Search for the cell housing the specified text and yield its [x, y] center coordinate. 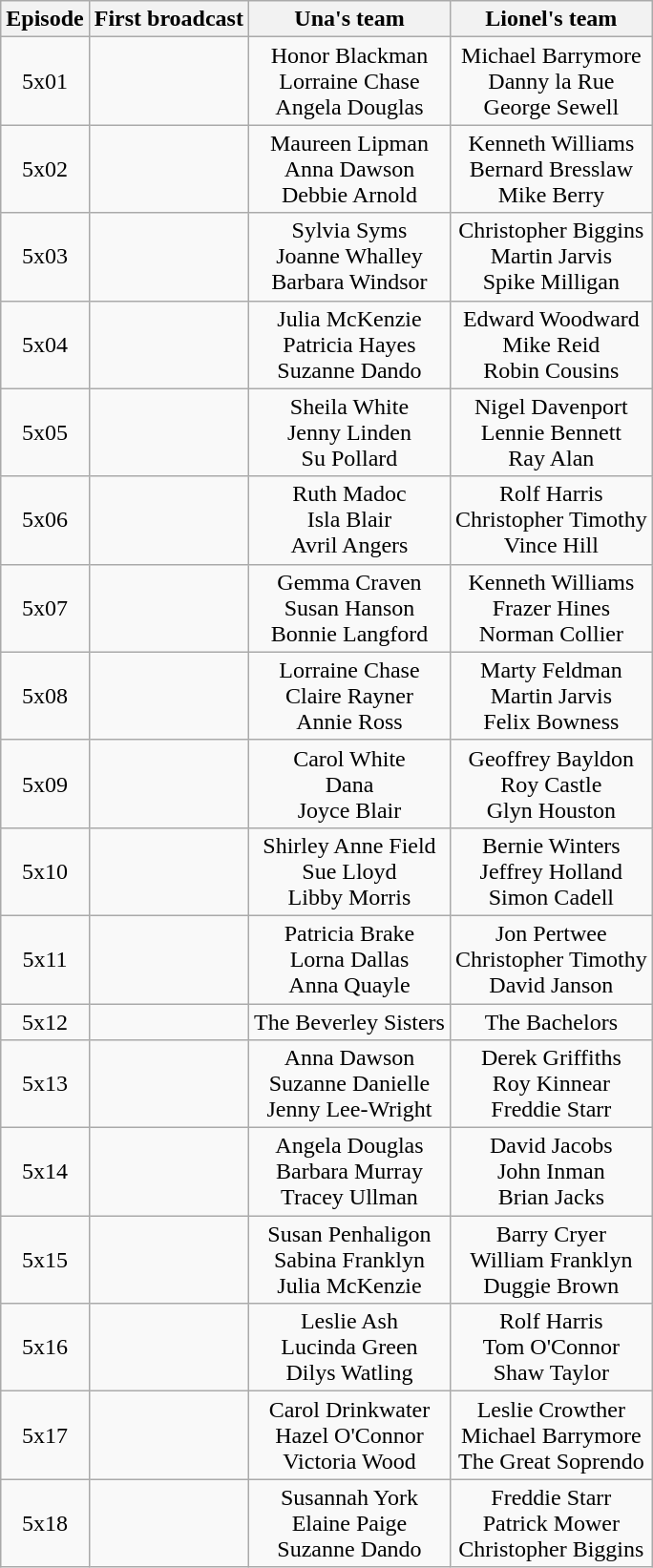
5x15 [45, 1260]
5x05 [45, 432]
5x16 [45, 1348]
5x01 [45, 81]
Angela DouglasBarbara MurrayTracey Ullman [349, 1172]
Kenneth WilliamsFrazer HinesNorman Collier [551, 608]
Marty FeldmanMartin JarvisFelix Bowness [551, 696]
Christopher BigginsMartin JarvisSpike Milligan [551, 257]
Anna DawsonSuzanne DanielleJenny Lee-Wright [349, 1084]
5x13 [45, 1084]
Leslie CrowtherMichael BarrymoreThe Great Soprendo [551, 1435]
Julia McKenziePatricia HayesSuzanne Dando [349, 345]
5x07 [45, 608]
Sylvia SymsJoanne WhalleyBarbara Windsor [349, 257]
5x14 [45, 1172]
Kenneth WilliamsBernard BresslawMike Berry [551, 169]
Jon PertweeChristopher TimothyDavid Janson [551, 959]
Bernie WintersJeffrey HollandSimon Cadell [551, 871]
Episode [45, 19]
First broadcast [168, 19]
Carol WhiteDanaJoyce Blair [349, 784]
5x11 [45, 959]
5x08 [45, 696]
Lorraine ChaseClaire RaynerAnnie Ross [349, 696]
Barry CryerWilliam FranklynDuggie Brown [551, 1260]
5x04 [45, 345]
5x09 [45, 784]
5x17 [45, 1435]
Patricia BrakeLorna DallasAnna Quayle [349, 959]
The Beverley Sisters [349, 1022]
Lionel's team [551, 19]
Rolf HarrisChristopher TimothyVince Hill [551, 520]
Sheila WhiteJenny LindenSu Pollard [349, 432]
Derek GriffithsRoy KinnearFreddie Starr [551, 1084]
5x06 [45, 520]
5x10 [45, 871]
Michael BarrymoreDanny la RueGeorge Sewell [551, 81]
Edward WoodwardMike ReidRobin Cousins [551, 345]
David JacobsJohn InmanBrian Jacks [551, 1172]
Leslie AshLucinda GreenDilys Watling [349, 1348]
5x03 [45, 257]
5x02 [45, 169]
5x18 [45, 1523]
Maureen LipmanAnna DawsonDebbie Arnold [349, 169]
Una's team [349, 19]
Susan PenhaligonSabina FranklynJulia McKenzie [349, 1260]
Shirley Anne FieldSue LloydLibby Morris [349, 871]
Nigel DavenportLennie BennettRay Alan [551, 432]
Susannah YorkElaine PaigeSuzanne Dando [349, 1523]
Carol DrinkwaterHazel O'ConnorVictoria Wood [349, 1435]
Geoffrey BayldonRoy CastleGlyn Houston [551, 784]
Freddie StarrPatrick MowerChristopher Biggins [551, 1523]
Honor BlackmanLorraine ChaseAngela Douglas [349, 81]
The Bachelors [551, 1022]
Rolf HarrisTom O'ConnorShaw Taylor [551, 1348]
Ruth MadocIsla BlairAvril Angers [349, 520]
Gemma CravenSusan HansonBonnie Langford [349, 608]
5x12 [45, 1022]
